Identify which cell holds the provided text, then report its [X, Y] central coordinate. 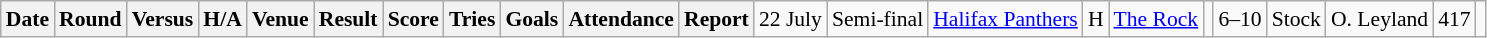
Halifax Panthers [1006, 19]
Attendance [621, 19]
H/A [222, 19]
Tries [472, 19]
Goals [532, 19]
22 July [790, 19]
Report [716, 19]
Semi-final [878, 19]
Result [348, 19]
Score [414, 19]
6–10 [1240, 19]
H [1096, 19]
417 [1454, 19]
Stock [1296, 19]
Round [90, 19]
Date [28, 19]
Venue [280, 19]
The Rock [1156, 19]
Versus [163, 19]
O. Leyland [1380, 19]
